Return the (x, y) coordinate for the center point of the cell that contains the specified text.  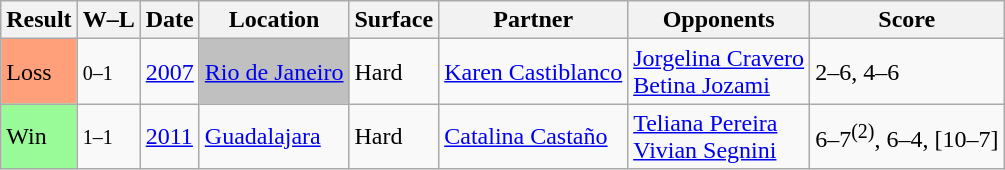
1–1 (108, 136)
Win (39, 136)
Karen Castiblanco (534, 72)
Loss (39, 72)
Rio de Janeiro (274, 72)
2–6, 4–6 (907, 72)
2007 (170, 72)
Surface (394, 20)
0–1 (108, 72)
Jorgelina Cravero Betina Jozami (719, 72)
Score (907, 20)
Location (274, 20)
Partner (534, 20)
Date (170, 20)
Guadalajara (274, 136)
6–7(2), 6–4, [10–7] (907, 136)
W–L (108, 20)
Catalina Castaño (534, 136)
Opponents (719, 20)
Result (39, 20)
2011 (170, 136)
Teliana Pereira Vivian Segnini (719, 136)
